Provide the [X, Y] coordinate of the cell's center where the given text is located.  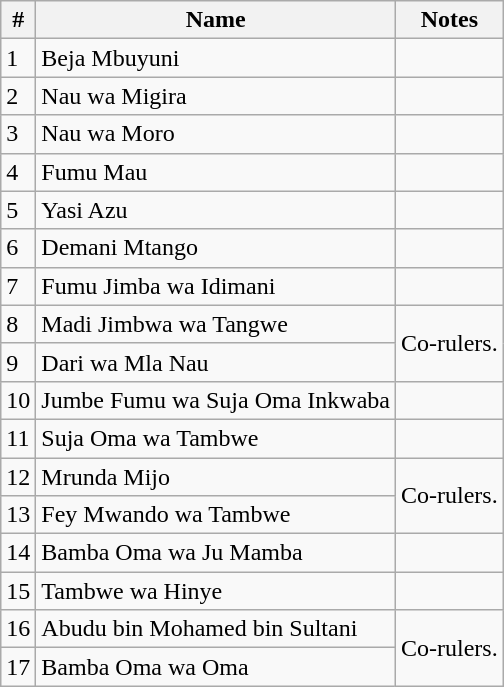
Yasi Azu [216, 210]
Fumu Mau [216, 172]
14 [18, 553]
Suja Oma wa Tambwe [216, 438]
7 [18, 286]
6 [18, 248]
10 [18, 400]
Jumbe Fumu wa Suja Oma Inkwaba [216, 400]
16 [18, 629]
8 [18, 324]
Nau wa Moro [216, 134]
Notes [449, 20]
Bamba Oma wa Oma [216, 667]
9 [18, 362]
Demani Mtango [216, 248]
17 [18, 667]
4 [18, 172]
1 [18, 58]
2 [18, 96]
13 [18, 515]
5 [18, 210]
15 [18, 591]
# [18, 20]
12 [18, 477]
Tambwe wa Hinye [216, 591]
11 [18, 438]
Madi Jimbwa wa Tangwe [216, 324]
Nau wa Migira [216, 96]
Beja Mbuyuni [216, 58]
Fey Mwando wa Tambwe [216, 515]
Mrunda Mijo [216, 477]
Fumu Jimba wa Idimani [216, 286]
Dari wa Mla Nau [216, 362]
Name [216, 20]
3 [18, 134]
Abudu bin Mohamed bin Sultani [216, 629]
Bamba Oma wa Ju Mamba [216, 553]
